Provide the (x, y) coordinate of the cell's center where the given text is located.  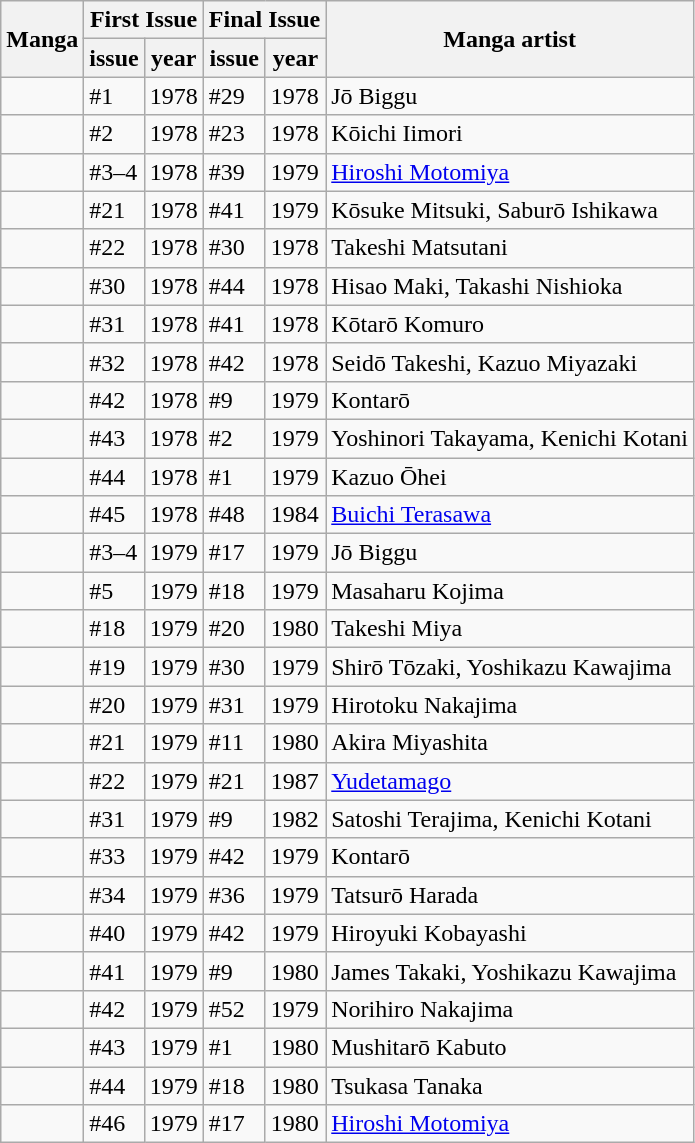
#52 (234, 1009)
#33 (114, 857)
#32 (114, 362)
1987 (296, 781)
1982 (296, 819)
#29 (234, 96)
Shirō Tōzaki, Yoshikazu Kawajima (510, 667)
Hiroyuki Kobayashi (510, 933)
#34 (114, 895)
#46 (114, 1124)
Kōtarō Komuro (510, 324)
#11 (234, 743)
1984 (296, 515)
#36 (234, 895)
#45 (114, 515)
Kazuo Ōhei (510, 477)
Tsukasa Tanaka (510, 1085)
Akira Miyashita (510, 743)
Kōichi Iimori (510, 134)
Final Issue (264, 20)
#39 (234, 172)
Hisao Maki, Takashi Nishioka (510, 286)
Seidō Takeshi, Kazuo Miyazaki (510, 362)
Norihiro Nakajima (510, 1009)
Manga (42, 39)
Tatsurō Harada (510, 895)
Takeshi Matsutani (510, 248)
Manga artist (510, 39)
First Issue (144, 20)
#5 (114, 591)
#23 (234, 134)
James Takaki, Yoshikazu Kawajima (510, 971)
Yoshinori Takayama, Kenichi Kotani (510, 438)
Mushitarō Kabuto (510, 1047)
Masaharu Kojima (510, 591)
Buichi Terasawa (510, 515)
Satoshi Terajima, Kenichi Kotani (510, 819)
#48 (234, 515)
Takeshi Miya (510, 629)
Hirotoku Nakajima (510, 705)
#40 (114, 933)
Kōsuke Mitsuki, Saburō Ishikawa (510, 210)
Yudetamago (510, 781)
#19 (114, 667)
